Detect which cell encompasses the target text, then output its [X, Y] center coordinate. 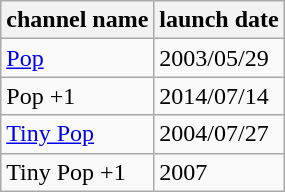
channel name [78, 20]
Pop [78, 58]
2003/05/29 [219, 58]
2014/07/14 [219, 96]
2007 [219, 172]
Pop +1 [78, 96]
launch date [219, 20]
2004/07/27 [219, 134]
Tiny Pop [78, 134]
Tiny Pop +1 [78, 172]
